Find where the given text appears and provide that cell's center as (x, y) coordinate. 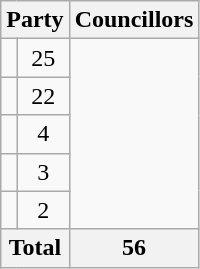
Councillors (134, 20)
2 (43, 210)
22 (43, 96)
Party (35, 20)
56 (134, 248)
25 (43, 58)
Total (35, 248)
3 (43, 172)
4 (43, 134)
